From the cell containing the given text, extract its center point as [X, Y] coordinate. 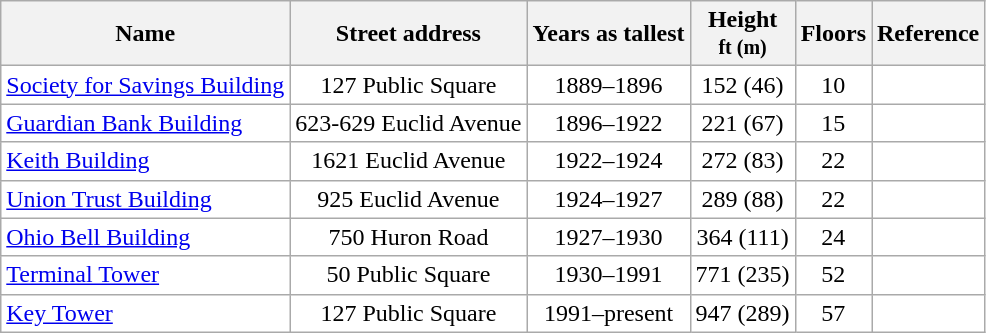
Ohio Bell Building [146, 237]
152 (46) [742, 85]
24 [833, 237]
364 (111) [742, 237]
771 (235) [742, 275]
623-629 Euclid Avenue [408, 123]
1896–1922 [608, 123]
925 Euclid Avenue [408, 199]
1924–1927 [608, 199]
Union Trust Building [146, 199]
Terminal Tower [146, 275]
Years as tallest [608, 34]
10 [833, 85]
Floors [833, 34]
1922–1924 [608, 161]
1621 Euclid Avenue [408, 161]
1927–1930 [608, 237]
272 (83) [742, 161]
Heightft (m) [742, 34]
1991–present [608, 313]
221 (67) [742, 123]
Reference [928, 34]
52 [833, 275]
1889–1896 [608, 85]
1930–1991 [608, 275]
Guardian Bank Building [146, 123]
Street address [408, 34]
15 [833, 123]
Keith Building [146, 161]
Name [146, 34]
Key Tower [146, 313]
289 (88) [742, 199]
50 Public Square [408, 275]
Society for Savings Building [146, 85]
57 [833, 313]
750 Huron Road [408, 237]
947 (289) [742, 313]
